Return [x, y] of the center of cell containing provided text 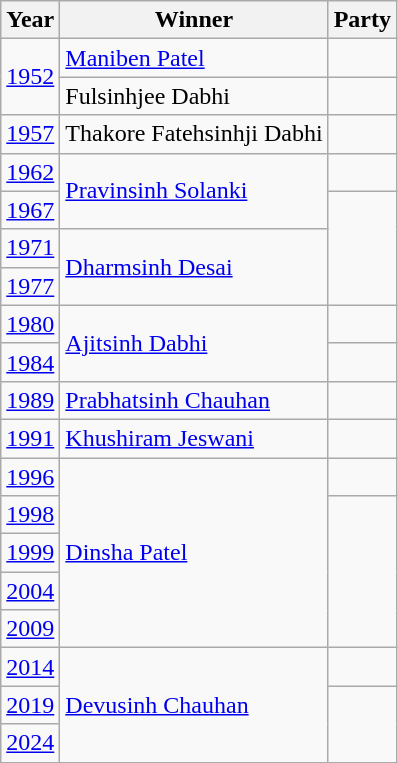
Dinsha Patel [194, 553]
1984 [30, 362]
Devusinh Chauhan [194, 705]
1991 [30, 438]
1980 [30, 324]
2024 [30, 743]
1996 [30, 477]
Prabhatsinh Chauhan [194, 400]
1952 [30, 77]
Pravinsinh Solanki [194, 191]
1998 [30, 515]
Ajitsinh Dabhi [194, 343]
Thakore Fatehsinhji Dabhi [194, 134]
1989 [30, 400]
Fulsinhjee Dabhi [194, 96]
Winner [194, 20]
Party [362, 20]
Dharmsinh Desai [194, 267]
Maniben Patel [194, 58]
2009 [30, 629]
2019 [30, 705]
1967 [30, 210]
1977 [30, 286]
2004 [30, 591]
1957 [30, 134]
Year [30, 20]
1971 [30, 248]
2014 [30, 667]
Khushiram Jeswani [194, 438]
1999 [30, 553]
1962 [30, 172]
